Detect which cell encompasses the target text, then output its [x, y] center coordinate. 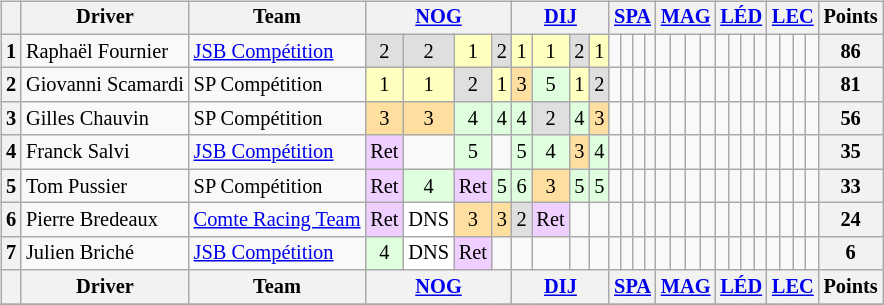
Tom Pussier [105, 186]
Pierre Bredeaux [105, 220]
56 [851, 119]
Comte Racing Team [278, 220]
24 [851, 220]
Giovanni Scamardi [105, 85]
Gilles Chauvin [105, 119]
81 [851, 85]
35 [851, 152]
Franck Salvi [105, 152]
33 [851, 186]
Julien Briché [105, 253]
86 [851, 51]
Raphaël Fournier [105, 51]
7 [11, 253]
